From the cell containing the given text, extract its center point as [x, y] coordinate. 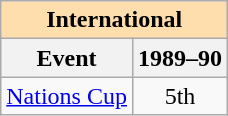
Nations Cup [67, 96]
Event [67, 58]
International [114, 20]
1989–90 [180, 58]
5th [180, 96]
